Detect which cell encompasses the target text, then output its (x, y) center coordinate. 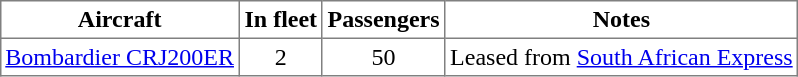
In fleet (280, 20)
Passengers (383, 20)
Bombardier CRJ200ER (120, 57)
Leased from South African Express (622, 57)
50 (383, 57)
Aircraft (120, 20)
2 (280, 57)
Notes (622, 20)
